For the text-containing cell, return its midpoint in [X, Y] coordinate format. 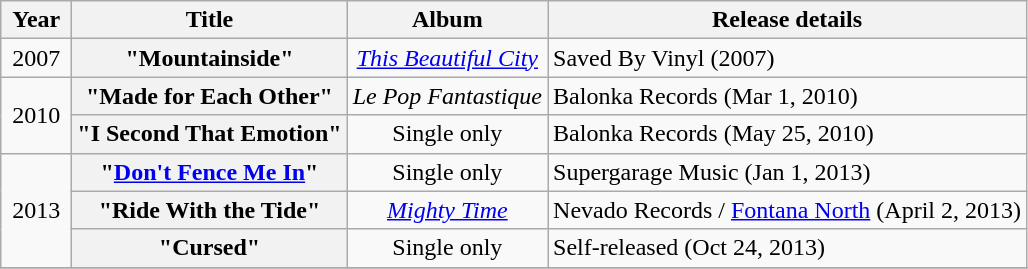
2010 [36, 115]
2007 [36, 58]
Year [36, 20]
This Beautiful City [447, 58]
Balonka Records (Mar 1, 2010) [788, 96]
2013 [36, 210]
"Ride With the Tide" [210, 210]
"Mountainside" [210, 58]
Saved By Vinyl (2007) [788, 58]
Balonka Records (May 25, 2010) [788, 134]
Le Pop Fantastique [447, 96]
"Made for Each Other" [210, 96]
Self-released (Oct 24, 2013) [788, 248]
"Don't Fence Me In" [210, 172]
Title [210, 20]
Album [447, 20]
"I Second That Emotion" [210, 134]
Nevado Records / Fontana North (April 2, 2013) [788, 210]
Mighty Time [447, 210]
"Cursed" [210, 248]
Release details [788, 20]
Supergarage Music (Jan 1, 2013) [788, 172]
